Return [x, y] of the center of cell containing provided text 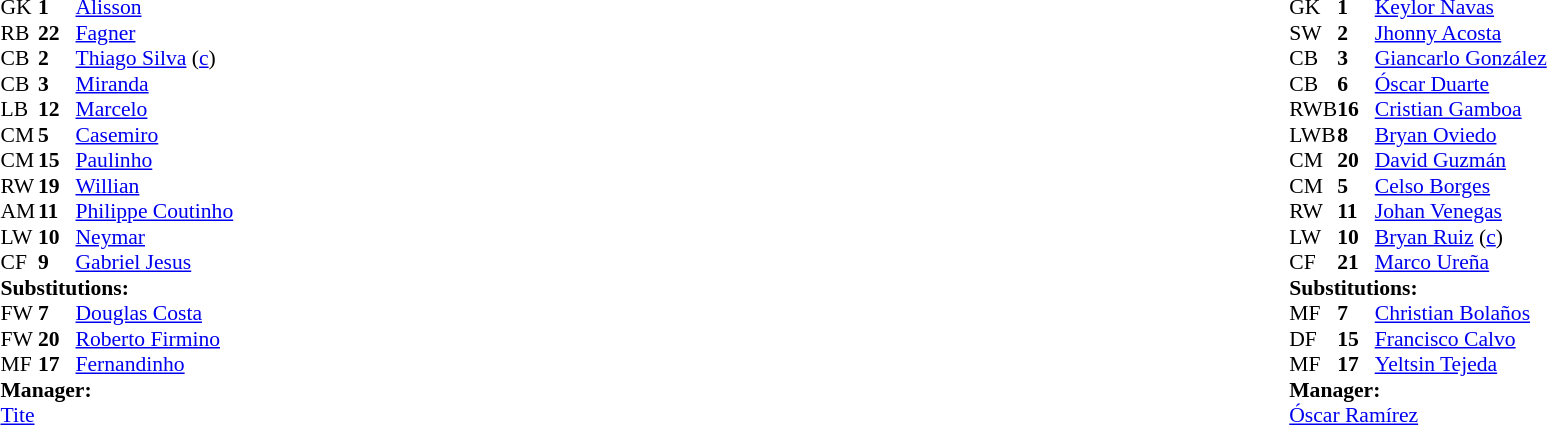
Bryan Ruiz (c) [1461, 237]
Celso Borges [1461, 186]
AM [19, 211]
16 [1356, 109]
Yeltsin Tejeda [1461, 365]
Fernandinho [155, 365]
Marcelo [155, 109]
RB [19, 33]
6 [1356, 84]
LWB [1313, 135]
RWB [1313, 109]
Marco Ureña [1461, 263]
12 [57, 109]
Thiago Silva (c) [155, 59]
Willian [155, 186]
Johan Venegas [1461, 211]
Giancarlo González [1461, 59]
Óscar Duarte [1461, 84]
22 [57, 33]
19 [57, 186]
SW [1313, 33]
Cristian Gamboa [1461, 109]
Miranda [155, 84]
LB [19, 109]
Christian Bolaños [1461, 313]
8 [1356, 135]
Neymar [155, 237]
Bryan Oviedo [1461, 135]
Douglas Costa [155, 313]
Roberto Firmino [155, 339]
David Guzmán [1461, 161]
Jhonny Acosta [1461, 33]
DF [1313, 339]
Gabriel Jesus [155, 263]
Philippe Coutinho [155, 211]
9 [57, 263]
Francisco Calvo [1461, 339]
Paulinho [155, 161]
Fagner [155, 33]
Casemiro [155, 135]
21 [1356, 263]
